Pinpoint the cell where the given text exists, returning its (X, Y) midpoint coordinate. 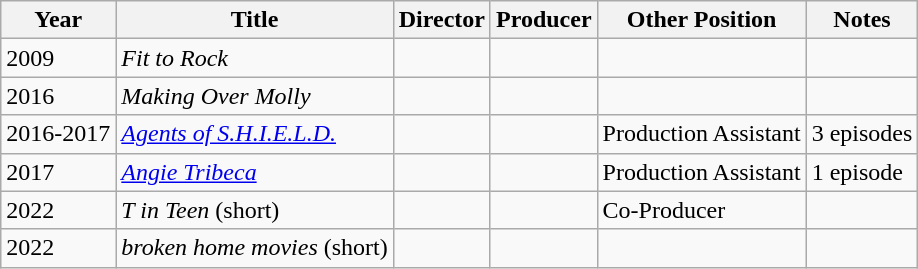
2016-2017 (58, 134)
Other Position (702, 20)
Title (254, 20)
3 episodes (862, 134)
broken home movies (short) (254, 248)
1 episode (862, 172)
Producer (544, 20)
Director (442, 20)
Making Over Molly (254, 96)
2016 (58, 96)
Year (58, 20)
2009 (58, 58)
Notes (862, 20)
Co-Producer (702, 210)
2017 (58, 172)
Angie Tribeca (254, 172)
T in Teen (short) (254, 210)
Fit to Rock (254, 58)
Agents of S.H.I.E.L.D. (254, 134)
